Find where the given text appears and provide that cell's center as (x, y) coordinate. 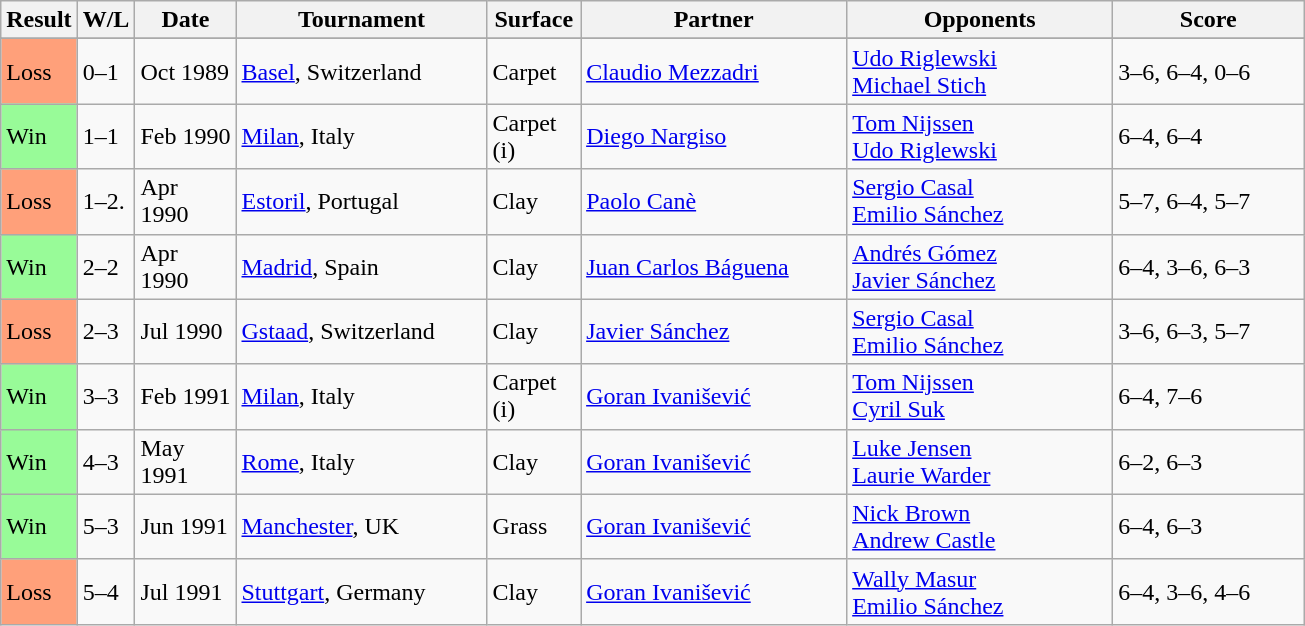
6–4, 3–6, 4–6 (1208, 592)
Juan Carlos Báguena (714, 266)
3–6, 6–3, 5–7 (1208, 332)
Andrés Gómez Javier Sánchez (980, 266)
Feb 1990 (186, 136)
5–4 (106, 592)
Partner (714, 20)
Wally Masur Emilio Sánchez (980, 592)
3–6, 6–4, 0–6 (1208, 72)
Tom Nijssen Cyril Suk (980, 396)
Carpet (534, 72)
Javier Sánchez (714, 332)
Nick Brown Andrew Castle (980, 526)
4–3 (106, 462)
2–2 (106, 266)
Surface (534, 20)
5–3 (106, 526)
6–4, 6–3 (1208, 526)
Madrid, Spain (362, 266)
Feb 1991 (186, 396)
Tom Nijssen Udo Riglewski (980, 136)
5–7, 6–4, 5–7 (1208, 202)
6–2, 6–3 (1208, 462)
W/L (106, 20)
Luke Jensen Laurie Warder (980, 462)
Jul 1990 (186, 332)
Opponents (980, 20)
1–1 (106, 136)
Basel, Switzerland (362, 72)
Estoril, Portugal (362, 202)
Manchester, UK (362, 526)
Jul 1991 (186, 592)
Date (186, 20)
1–2. (106, 202)
Oct 1989 (186, 72)
0–1 (106, 72)
Gstaad, Switzerland (362, 332)
6–4, 3–6, 6–3 (1208, 266)
Grass (534, 526)
Udo Riglewski Michael Stich (980, 72)
Paolo Canè (714, 202)
Claudio Mezzadri (714, 72)
Score (1208, 20)
Jun 1991 (186, 526)
Result (39, 20)
6–4, 6–4 (1208, 136)
3–3 (106, 396)
Rome, Italy (362, 462)
Tournament (362, 20)
Diego Nargiso (714, 136)
2–3 (106, 332)
May 1991 (186, 462)
Stuttgart, Germany (362, 592)
6–4, 7–6 (1208, 396)
